Provide the [x, y] coordinate of the cell's center where the given text is located.  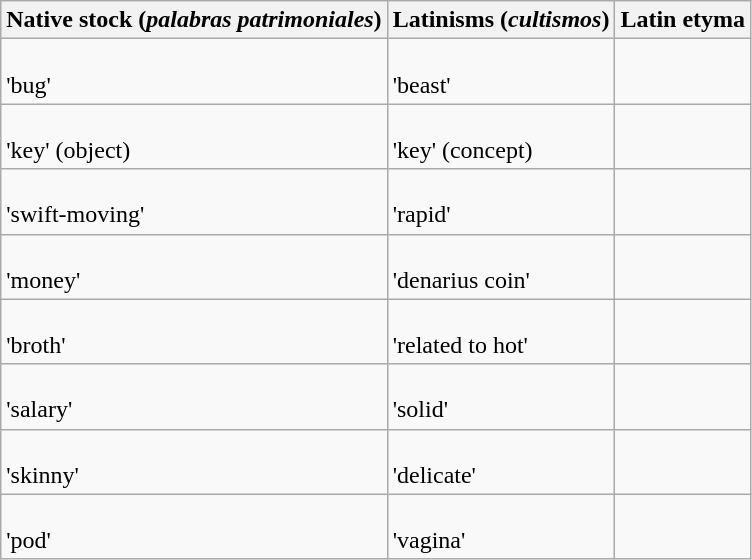
'key' (object) [194, 136]
Latin etyma [683, 20]
'solid' [501, 396]
'denarius coin' [501, 266]
'related to hot' [501, 332]
'bug' [194, 72]
'salary' [194, 396]
Native stock (palabras patrimoniales) [194, 20]
'skinny' [194, 462]
'broth' [194, 332]
'beast' [501, 72]
'key' (concept) [501, 136]
'rapid' [501, 202]
'pod' [194, 526]
'vagina' [501, 526]
Latinisms (cultismos) [501, 20]
'delicate' [501, 462]
'money' [194, 266]
'swift-moving' [194, 202]
